Capture the cell that displays the provided text and extract its (X, Y) central coordinate. 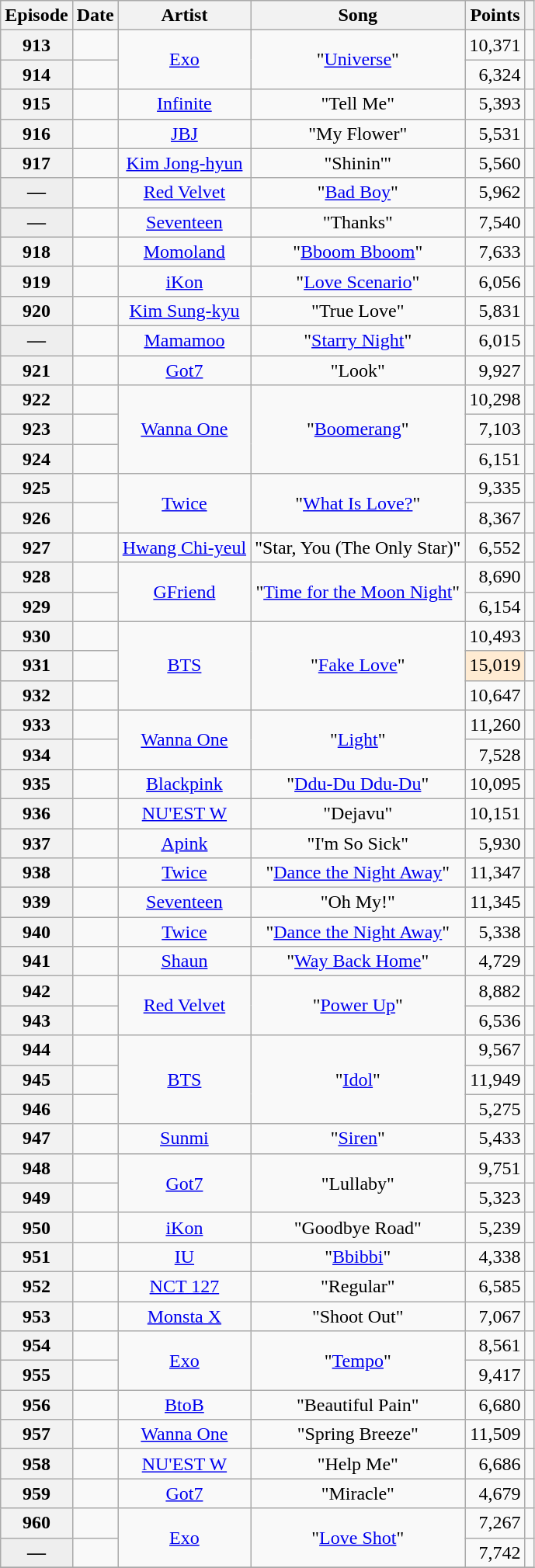
952 (36, 1286)
951 (36, 1257)
Shaun (184, 961)
"Light" (358, 739)
937 (36, 843)
"My Flower" (358, 134)
"I'm So Sick" (358, 843)
"Fake Love" (358, 666)
4,729 (495, 961)
948 (36, 1168)
"Help Me" (358, 1464)
Mamamoo (184, 340)
"Time for the Moon Night" (358, 592)
6,552 (495, 548)
925 (36, 488)
5,930 (495, 843)
940 (36, 932)
"Idol" (358, 1080)
8,882 (495, 991)
7,540 (495, 222)
920 (36, 311)
"Shoot Out" (358, 1316)
945 (36, 1080)
"Look" (358, 370)
JBJ (184, 134)
6,056 (495, 281)
Momoland (184, 252)
955 (36, 1375)
NCT 127 (184, 1286)
7,067 (495, 1316)
11,260 (495, 725)
"Star, You (The Only Star)" (358, 548)
"Bboom Bboom" (358, 252)
946 (36, 1109)
Song (358, 16)
10,371 (495, 45)
10,647 (495, 695)
949 (36, 1198)
6,015 (495, 340)
"Regular" (358, 1286)
"Thanks" (358, 222)
932 (36, 695)
928 (36, 577)
"Starry Night" (358, 340)
929 (36, 607)
Blackpink (184, 784)
10,151 (495, 813)
10,493 (495, 636)
6,585 (495, 1286)
954 (36, 1346)
960 (36, 1523)
957 (36, 1434)
"Shinin'" (358, 163)
924 (36, 459)
11,345 (495, 902)
Monsta X (184, 1316)
7,103 (495, 429)
923 (36, 429)
"Miracle" (358, 1493)
6,151 (495, 459)
5,338 (495, 932)
922 (36, 400)
Points (495, 16)
11,347 (495, 873)
"Lullaby" (358, 1183)
11,509 (495, 1434)
9,751 (495, 1168)
6,680 (495, 1405)
947 (36, 1139)
916 (36, 134)
5,831 (495, 311)
921 (36, 370)
11,949 (495, 1080)
"Beautiful Pain" (358, 1405)
8,561 (495, 1346)
5,275 (495, 1109)
941 (36, 961)
6,324 (495, 75)
"Universe" (358, 60)
Artist (184, 16)
Hwang Chi-yeul (184, 548)
939 (36, 902)
5,962 (495, 193)
Kim Sung-kyu (184, 311)
8,367 (495, 518)
"Oh My!" (358, 902)
927 (36, 548)
15,019 (495, 666)
956 (36, 1405)
917 (36, 163)
5,433 (495, 1139)
9,927 (495, 370)
"Love Shot" (358, 1538)
"Bbibbi" (358, 1257)
950 (36, 1227)
7,742 (495, 1552)
8,690 (495, 577)
918 (36, 252)
926 (36, 518)
5,393 (495, 104)
Infinite (184, 104)
5,323 (495, 1198)
942 (36, 991)
10,095 (495, 784)
6,686 (495, 1464)
958 (36, 1464)
4,338 (495, 1257)
9,417 (495, 1375)
7,267 (495, 1523)
913 (36, 45)
"Tempo" (358, 1361)
5,531 (495, 134)
915 (36, 104)
GFriend (184, 592)
"Love Scenario" (358, 281)
914 (36, 75)
5,560 (495, 163)
938 (36, 873)
"Bad Boy" (358, 193)
943 (36, 1020)
"Ddu-Du Ddu-Du" (358, 784)
"Tell Me" (358, 104)
"True Love" (358, 311)
953 (36, 1316)
930 (36, 636)
Date (95, 16)
10,298 (495, 400)
9,335 (495, 488)
Apink (184, 843)
931 (36, 666)
6,154 (495, 607)
Sunmi (184, 1139)
"Dejavu" (358, 813)
"What Is Love?" (358, 503)
Kim Jong-hyun (184, 163)
933 (36, 725)
Episode (36, 16)
6,536 (495, 1020)
944 (36, 1050)
IU (184, 1257)
9,567 (495, 1050)
935 (36, 784)
7,633 (495, 252)
"Boomerang" (358, 429)
BtoB (184, 1405)
936 (36, 813)
"Way Back Home" (358, 961)
4,679 (495, 1493)
"Power Up" (358, 1006)
"Goodbye Road" (358, 1227)
5,239 (495, 1227)
959 (36, 1493)
919 (36, 281)
934 (36, 754)
7,528 (495, 754)
"Spring Breeze" (358, 1434)
"Siren" (358, 1139)
